Return the (X, Y) coordinate for the center point of the cell that contains the specified text.  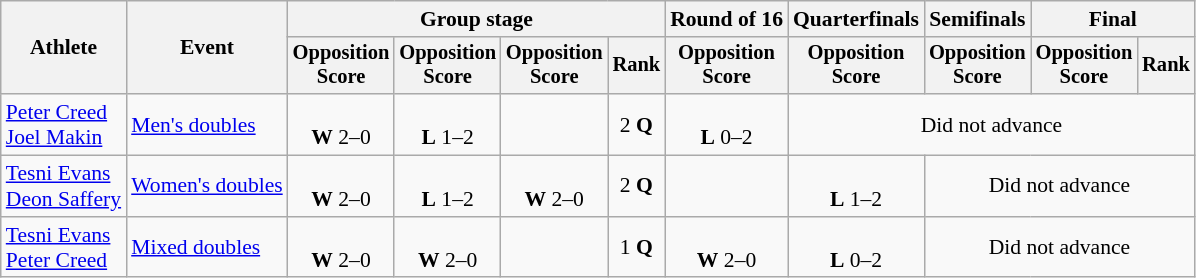
Women's doubles (207, 186)
Athlete (64, 48)
Quarterfinals (856, 19)
Tesni EvansDeon Saffery (64, 186)
Event (207, 48)
Mixed doubles (207, 248)
Semifinals (978, 19)
Round of 16 (726, 19)
1 Q (637, 248)
Final (1113, 19)
Group stage (476, 19)
Tesni EvansPeter Creed (64, 248)
Men's doubles (207, 124)
Peter CreedJoel Makin (64, 124)
